For the text-containing cell, return its midpoint in (X, Y) coordinate format. 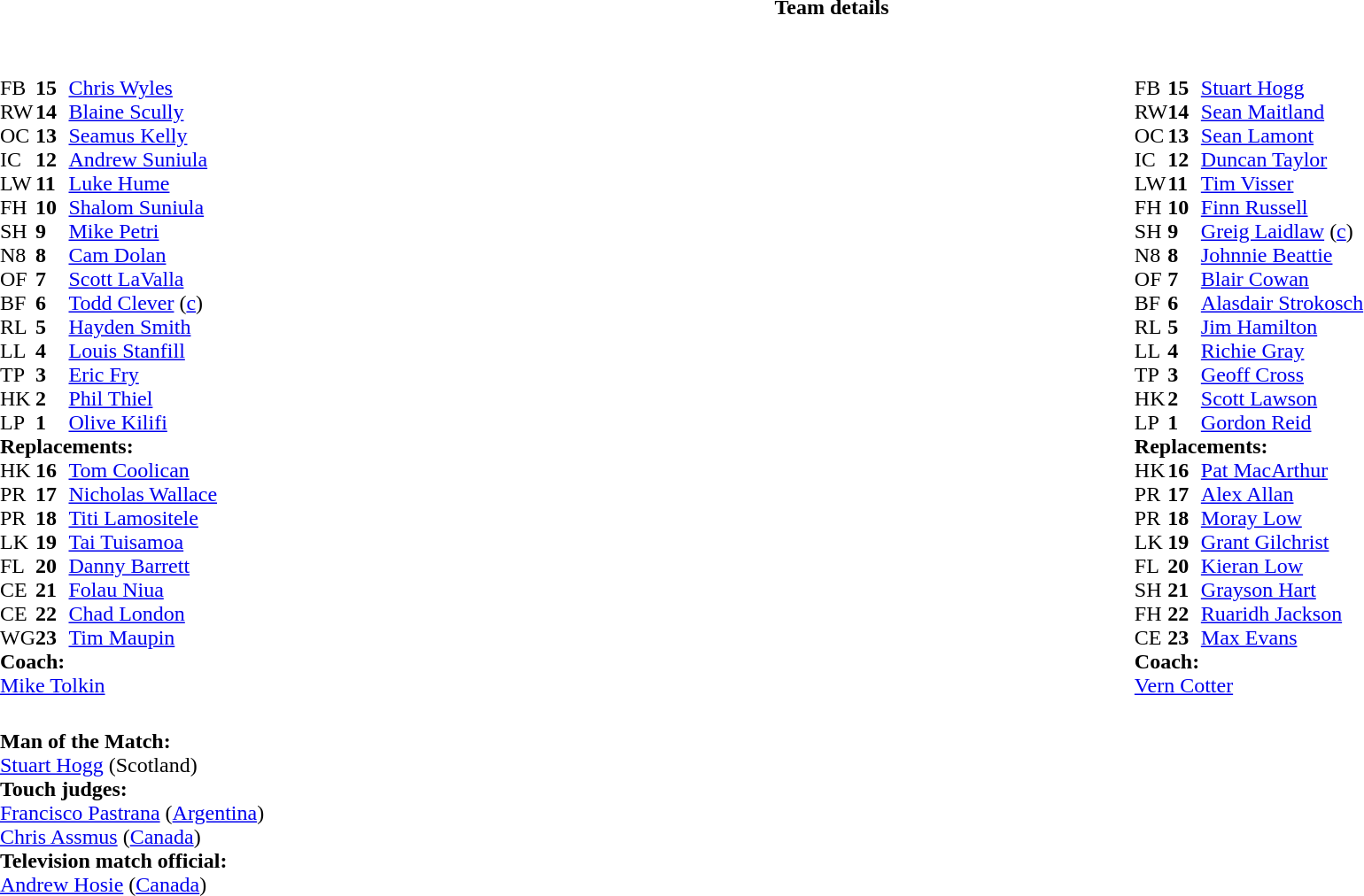
Grayson Hart (1283, 590)
Alex Allan (1283, 494)
Tai Tuisamoa (143, 542)
Moray Low (1283, 519)
Finn Russell (1283, 207)
Richie Gray (1283, 351)
Louis Stanfill (143, 351)
Geoff Cross (1283, 375)
Phil Thiel (143, 398)
Alasdair Strokosch (1283, 303)
Cam Dolan (143, 255)
Max Evans (1283, 637)
Pat MacArthur (1283, 471)
Blair Cowan (1283, 280)
Seamus Kelly (143, 136)
Sean Maitland (1283, 112)
Tim Maupin (143, 637)
Johnnie Beattie (1283, 255)
Scott LaValla (143, 280)
WG (18, 637)
Tim Visser (1283, 184)
Gordon Reid (1283, 423)
Mike Petri (143, 232)
Titi Lamositele (143, 519)
Luke Hume (143, 184)
Andrew Suniula (143, 159)
Ruaridh Jackson (1283, 614)
Greig Laidlaw (c) (1283, 232)
Danny Barrett (143, 567)
Vern Cotter (1249, 685)
Hayden Smith (143, 328)
Eric Fry (143, 375)
Scott Lawson (1283, 398)
Folau Niua (143, 590)
Duncan Taylor (1283, 159)
Stuart Hogg (1283, 89)
Kieran Low (1283, 567)
Jim Hamilton (1283, 328)
Blaine Scully (143, 112)
Todd Clever (c) (143, 303)
Chris Wyles (143, 89)
Tom Coolican (143, 471)
Mike Tolkin (108, 685)
Shalom Suniula (143, 207)
Grant Gilchrist (1283, 542)
Sean Lamont (1283, 136)
Nicholas Wallace (143, 494)
Olive Kilifi (143, 423)
Chad London (143, 614)
